Find where the given text appears and provide that cell's center as (X, Y) coordinate. 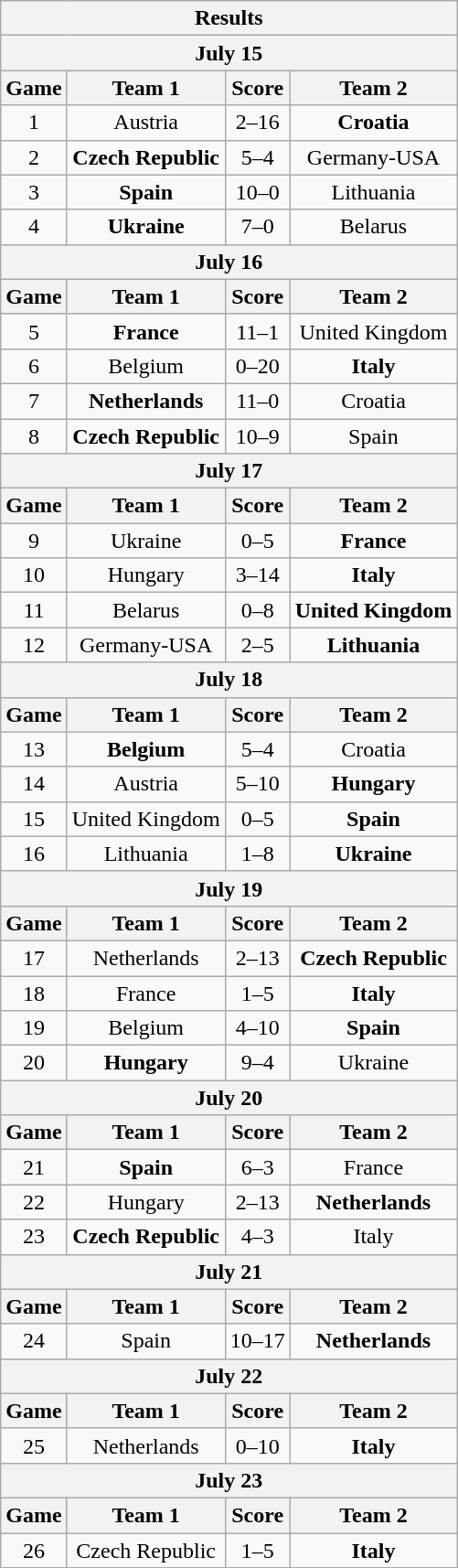
18 (34, 993)
19 (34, 1028)
2–16 (258, 123)
1 (34, 123)
12 (34, 645)
July 18 (229, 680)
10–17 (258, 1341)
23 (34, 1237)
4–3 (258, 1237)
15 (34, 819)
25 (34, 1445)
2–5 (258, 645)
1–8 (258, 854)
0–10 (258, 1445)
6–3 (258, 1167)
July 21 (229, 1272)
11–1 (258, 331)
20 (34, 1063)
26 (34, 1551)
22 (34, 1202)
0–8 (258, 610)
July 16 (229, 262)
6 (34, 366)
July 22 (229, 1376)
Results (229, 18)
9 (34, 541)
4–10 (258, 1028)
July 19 (229, 888)
17 (34, 958)
13 (34, 749)
July 23 (229, 1480)
16 (34, 854)
7 (34, 401)
9–4 (258, 1063)
11–0 (258, 401)
21 (34, 1167)
10–0 (258, 192)
2 (34, 157)
24 (34, 1341)
14 (34, 784)
3–14 (258, 575)
July 17 (229, 471)
5–10 (258, 784)
10 (34, 575)
10–9 (258, 436)
7–0 (258, 227)
8 (34, 436)
July 20 (229, 1098)
3 (34, 192)
4 (34, 227)
0–20 (258, 366)
11 (34, 610)
5 (34, 331)
July 15 (229, 53)
